Provide the [X, Y] coordinate of the cell's center where the given text is located.  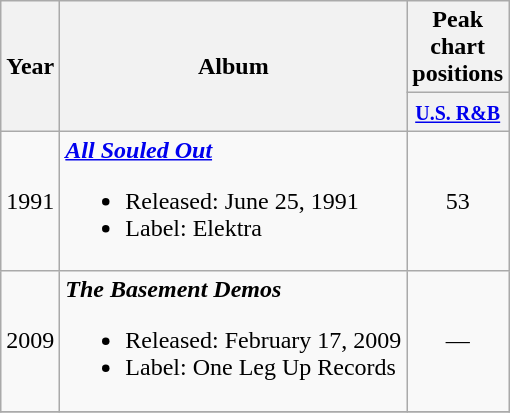
2009 [30, 341]
Peak chart positions [458, 47]
U.S. R&B [458, 112]
53 [458, 201]
Album [234, 66]
The Basement DemosReleased: February 17, 2009Label: One Leg Up Records [234, 341]
1991 [30, 201]
All Souled OutReleased: June 25, 1991Label: Elektra [234, 201]
— [458, 341]
Year [30, 66]
